Return [x, y] of the center of cell containing provided text 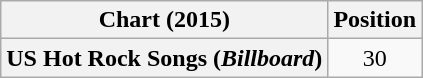
Chart (2015) [164, 20]
30 [375, 58]
Position [375, 20]
US Hot Rock Songs (Billboard) [164, 58]
